Scan for the cell matching the given text and deliver its [X, Y] coordinate at center. 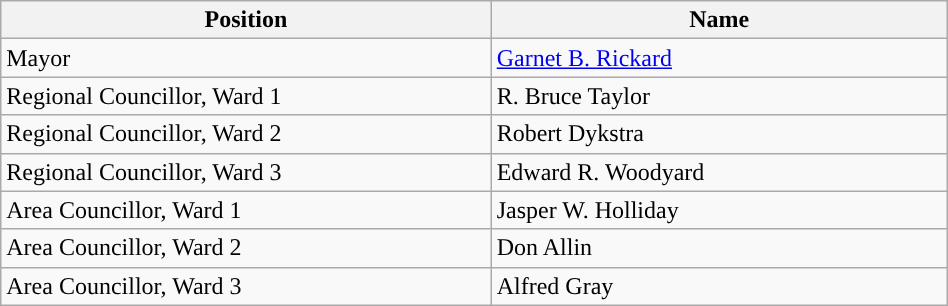
Robert Dykstra [719, 134]
R. Bruce Taylor [719, 96]
Name [719, 20]
Regional Councillor, Ward 1 [246, 96]
Alfred Gray [719, 286]
Regional Councillor, Ward 2 [246, 134]
Edward R. Woodyard [719, 172]
Jasper W. Holliday [719, 210]
Garnet B. Rickard [719, 58]
Regional Councillor, Ward 3 [246, 172]
Area Councillor, Ward 2 [246, 248]
Area Councillor, Ward 3 [246, 286]
Don Allin [719, 248]
Position [246, 20]
Area Councillor, Ward 1 [246, 210]
Mayor [246, 58]
